Detect which cell encompasses the target text, then output its (X, Y) center coordinate. 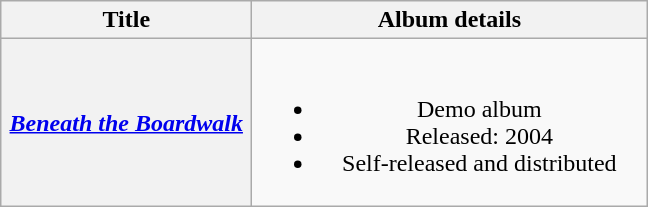
Title (126, 20)
Demo albumReleased: 2004Self-released and distributed (450, 122)
Beneath the Boardwalk (126, 122)
Album details (450, 20)
